Locate the cell with the specified text and output its [x, y] center coordinate. 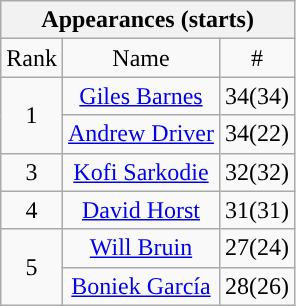
Kofi Sarkodie [140, 172]
David Horst [140, 210]
# [256, 58]
5 [32, 267]
3 [32, 172]
34(34) [256, 96]
34(22) [256, 134]
31(31) [256, 210]
Giles Barnes [140, 96]
Appearances (starts) [148, 20]
32(32) [256, 172]
Boniek García [140, 286]
4 [32, 210]
Rank [32, 58]
28(26) [256, 286]
27(24) [256, 248]
Will Bruin [140, 248]
Andrew Driver [140, 134]
1 [32, 115]
Name [140, 58]
